Find where the given text appears and provide that cell's center as [X, Y] coordinate. 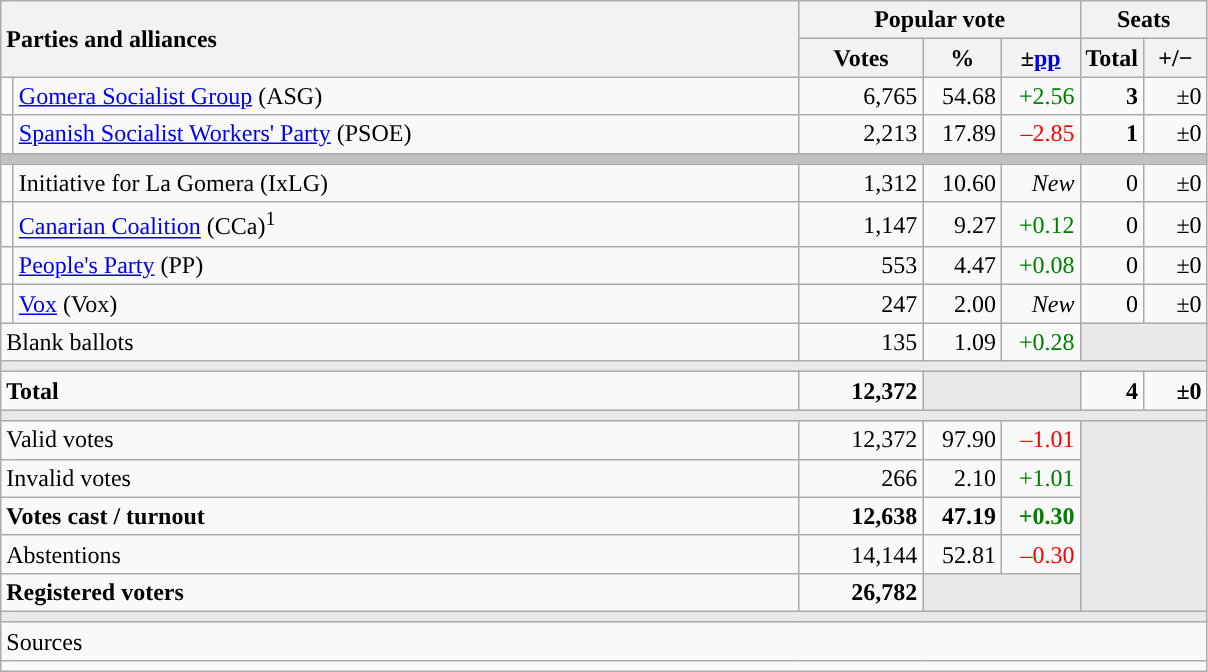
+0.08 [1040, 266]
Parties and alliances [400, 39]
Valid votes [400, 440]
553 [861, 266]
+0.12 [1040, 224]
1.09 [962, 342]
+2.56 [1040, 96]
–1.01 [1040, 440]
+0.30 [1040, 516]
1,147 [861, 224]
Vox (Vox) [406, 304]
3 [1112, 96]
People's Party (PP) [406, 266]
±pp [1040, 58]
2.00 [962, 304]
26,782 [861, 592]
Votes [861, 58]
135 [861, 342]
Invalid votes [400, 478]
97.90 [962, 440]
Gomera Socialist Group (ASG) [406, 96]
52.81 [962, 554]
–2.85 [1040, 134]
2,213 [861, 134]
4.47 [962, 266]
Spanish Socialist Workers' Party (PSOE) [406, 134]
6,765 [861, 96]
Canarian Coalition (CCa)1 [406, 224]
Registered voters [400, 592]
Initiative for La Gomera (IxLG) [406, 183]
Seats [1144, 20]
+1.01 [1040, 478]
+/− [1176, 58]
Votes cast / turnout [400, 516]
–0.30 [1040, 554]
+0.28 [1040, 342]
10.60 [962, 183]
2.10 [962, 478]
9.27 [962, 224]
1,312 [861, 183]
266 [861, 478]
Abstentions [400, 554]
12,638 [861, 516]
47.19 [962, 516]
1 [1112, 134]
14,144 [861, 554]
% [962, 58]
17.89 [962, 134]
Sources [604, 641]
54.68 [962, 96]
4 [1112, 391]
Blank ballots [400, 342]
Popular vote [940, 20]
247 [861, 304]
